Return the [x, y] coordinate for the center point of the cell that contains the specified text.  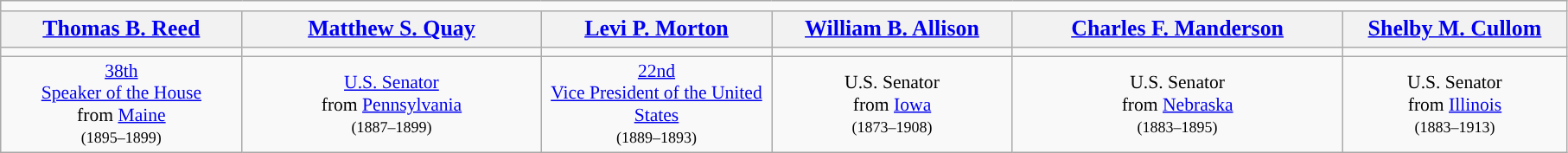
U.S. Senatorfrom Illinois(1883–1913) [1454, 105]
U.S. Senatorfrom Nebraska(1883–1895) [1177, 105]
Levi P. Morton [657, 29]
U.S. Senatorfrom Pennsylvania(1887–1899) [392, 105]
Shelby M. Cullom [1454, 29]
William B. Allison [892, 29]
Charles F. Manderson [1177, 29]
22ndVice President of the United States(1889–1893) [657, 105]
Matthew S. Quay [392, 29]
38thSpeaker of the Housefrom Maine(1895–1899) [121, 105]
Thomas B. Reed [121, 29]
U.S. Senatorfrom Iowa(1873–1908) [892, 105]
